Locate the cell with the specified text and output its (X, Y) center coordinate. 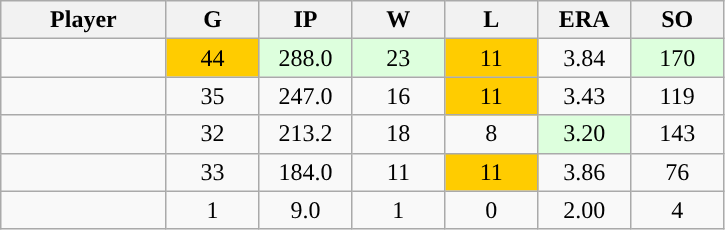
8 (492, 134)
ERA (584, 20)
18 (398, 134)
288.0 (306, 58)
35 (212, 96)
76 (678, 172)
3.86 (584, 172)
3.43 (584, 96)
170 (678, 58)
2.00 (584, 210)
184.0 (306, 172)
W (398, 20)
33 (212, 172)
213.2 (306, 134)
32 (212, 134)
23 (398, 58)
119 (678, 96)
3.84 (584, 58)
L (492, 20)
G (212, 20)
Player (84, 20)
3.20 (584, 134)
143 (678, 134)
0 (492, 210)
44 (212, 58)
4 (678, 210)
IP (306, 20)
9.0 (306, 210)
SO (678, 20)
16 (398, 96)
247.0 (306, 96)
